Extract the (x, y) coordinate from the center of the cell holding the provided text.  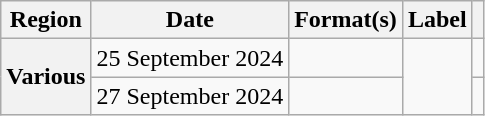
Region (46, 20)
25 September 2024 (190, 58)
Various (46, 77)
Label (437, 20)
Format(s) (346, 20)
27 September 2024 (190, 96)
Date (190, 20)
